From the cell containing the given text, extract its center point as [X, Y] coordinate. 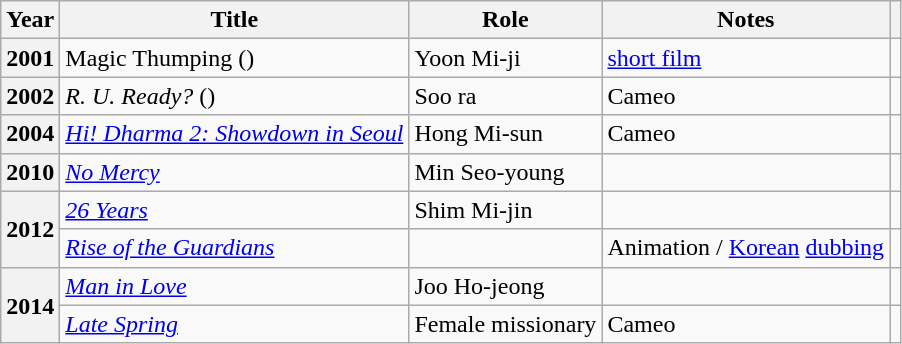
2004 [30, 134]
Title [234, 20]
Role [506, 20]
Late Spring [234, 324]
26 Years [234, 210]
Magic Thumping () [234, 58]
Soo ra [506, 96]
Hi! Dharma 2: Showdown in Seoul [234, 134]
Animation / Korean dubbing [746, 248]
R. U. Ready? () [234, 96]
Hong Mi-sun [506, 134]
Notes [746, 20]
2001 [30, 58]
2012 [30, 229]
Joo Ho-jeong [506, 286]
Year [30, 20]
Rise of the Guardians [234, 248]
2014 [30, 305]
Yoon Mi-ji [506, 58]
Female missionary [506, 324]
Shim Mi-jin [506, 210]
2010 [30, 172]
2002 [30, 96]
short film [746, 58]
Man in Love [234, 286]
No Mercy [234, 172]
Min Seo-young [506, 172]
